Output the (X, Y) coordinate of the center of the cell containing the given text.  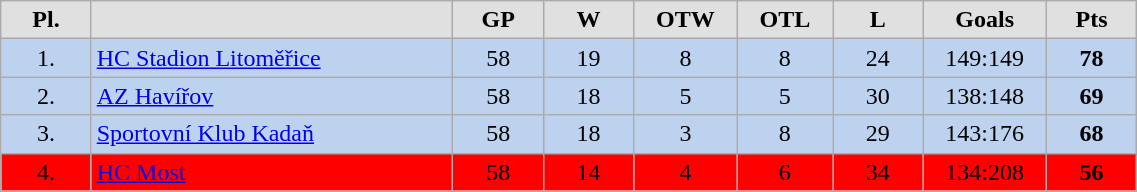
GP (498, 20)
149:149 (984, 58)
24 (878, 58)
Goals (984, 20)
30 (878, 96)
W (588, 20)
4. (46, 172)
6 (784, 172)
Sportovní Klub Kadaň (272, 134)
4 (686, 172)
56 (1091, 172)
OTL (784, 20)
68 (1091, 134)
134:208 (984, 172)
HC Stadion Litoměřice (272, 58)
3. (46, 134)
138:148 (984, 96)
19 (588, 58)
3 (686, 134)
HC Most (272, 172)
2. (46, 96)
69 (1091, 96)
78 (1091, 58)
14 (588, 172)
143:176 (984, 134)
L (878, 20)
OTW (686, 20)
29 (878, 134)
Pts (1091, 20)
1. (46, 58)
AZ Havířov (272, 96)
34 (878, 172)
Pl. (46, 20)
